For the text-containing cell, return its midpoint in [x, y] coordinate format. 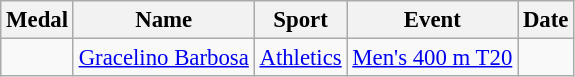
Men's 400 m T20 [432, 58]
Event [432, 20]
Gracelino Barbosa [164, 58]
Athletics [300, 58]
Name [164, 20]
Sport [300, 20]
Medal [38, 20]
Date [546, 20]
